Capture the cell that displays the provided text and extract its [x, y] central coordinate. 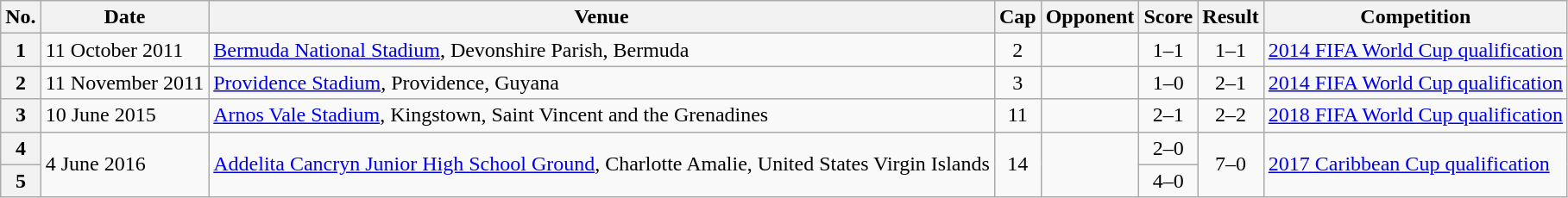
Cap [1017, 17]
1 [21, 50]
Arnos Vale Stadium, Kingstown, Saint Vincent and the Grenadines [602, 115]
Date [124, 17]
4–0 [1168, 181]
Result [1231, 17]
Addelita Cancryn Junior High School Ground, Charlotte Amalie, United States Virgin Islands [602, 164]
2018 FIFA World Cup qualification [1415, 115]
11 November 2011 [124, 83]
4 June 2016 [124, 164]
1–0 [1168, 83]
Score [1168, 17]
7–0 [1231, 164]
5 [21, 181]
11 October 2011 [124, 50]
No. [21, 17]
11 [1017, 115]
10 June 2015 [124, 115]
Bermuda National Stadium, Devonshire Parish, Bermuda [602, 50]
Venue [602, 17]
4 [21, 148]
Opponent [1090, 17]
2017 Caribbean Cup qualification [1415, 164]
2–2 [1231, 115]
Providence Stadium, Providence, Guyana [602, 83]
Competition [1415, 17]
2–0 [1168, 148]
14 [1017, 164]
